Pinpoint the cell where the given text exists, returning its [x, y] midpoint coordinate. 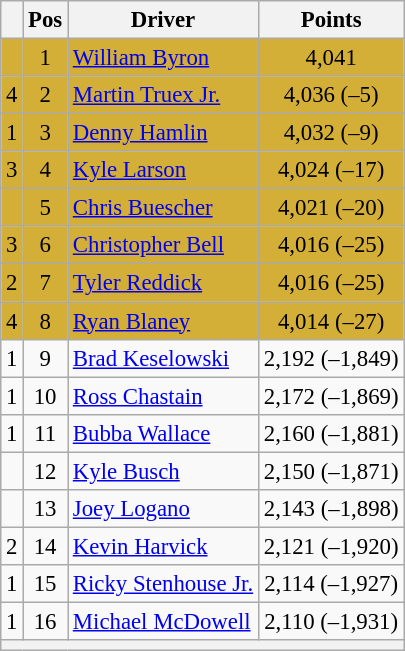
Tyler Reddick [164, 283]
Kyle Larson [164, 170]
Ryan Blaney [164, 321]
Christopher Bell [164, 245]
William Byron [164, 58]
Joey Logano [164, 509]
9 [46, 358]
2,192 (–1,849) [330, 358]
2,160 (–1,881) [330, 433]
Denny Hamlin [164, 133]
Bubba Wallace [164, 433]
5 [46, 208]
4,032 (–9) [330, 133]
4,041 [330, 58]
Kyle Busch [164, 471]
2,110 (–1,931) [330, 621]
Kevin Harvick [164, 546]
14 [46, 546]
2,150 (–1,871) [330, 471]
16 [46, 621]
Brad Keselowski [164, 358]
2,172 (–1,869) [330, 396]
Michael McDowell [164, 621]
6 [46, 245]
4,014 (–27) [330, 321]
2,121 (–1,920) [330, 546]
Ricky Stenhouse Jr. [164, 584]
2,114 (–1,927) [330, 584]
10 [46, 396]
Points [330, 20]
7 [46, 283]
Chris Buescher [164, 208]
8 [46, 321]
Pos [46, 20]
Ross Chastain [164, 396]
2,143 (–1,898) [330, 509]
13 [46, 509]
15 [46, 584]
4,024 (–17) [330, 170]
Driver [164, 20]
4,021 (–20) [330, 208]
12 [46, 471]
Martin Truex Jr. [164, 95]
4,036 (–5) [330, 95]
11 [46, 433]
